Find where the given text appears and provide that cell's center as (X, Y) coordinate. 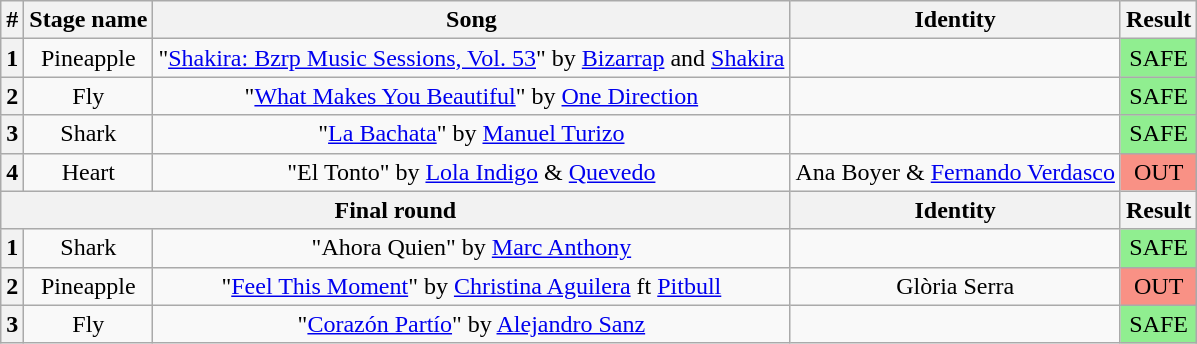
"Feel This Moment" by Christina Aguilera ft Pitbull (472, 286)
"Ahora Quien" by Marc Anthony (472, 248)
Glòria Serra (956, 286)
# (12, 20)
"El Tonto" by Lola Indigo & Quevedo (472, 172)
"Corazón Partío" by Alejandro Sanz (472, 324)
4 (12, 172)
"Shakira: Bzrp Music Sessions, Vol. 53" by Bizarrap and Shakira (472, 58)
Stage name (88, 20)
Heart (88, 172)
"What Makes You Beautiful" by One Direction (472, 96)
"La Bachata" by Manuel Turizo (472, 134)
Song (472, 20)
Final round (396, 210)
Ana Boyer & Fernando Verdasco (956, 172)
